Pinpoint the cell where the given text exists, returning its (x, y) midpoint coordinate. 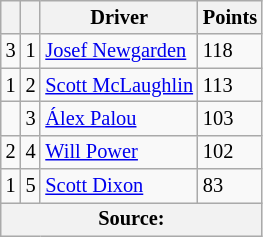
Source: (132, 219)
Points (230, 17)
102 (230, 152)
113 (230, 85)
Driver (118, 17)
Scott McLaughlin (118, 85)
Scott Dixon (118, 186)
5 (31, 186)
4 (31, 152)
Josef Newgarden (118, 51)
118 (230, 51)
83 (230, 186)
103 (230, 118)
Will Power (118, 152)
Álex Palou (118, 118)
